Detect which cell encompasses the target text, then output its [x, y] center coordinate. 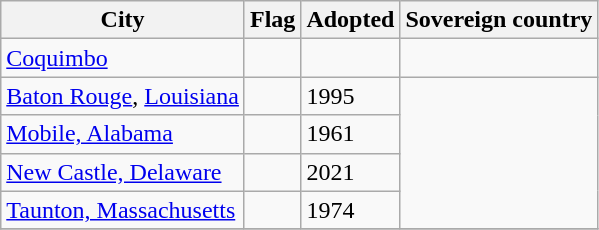
Taunton, Massachusetts [123, 210]
Baton Rouge, Louisiana [123, 96]
Mobile, Alabama [123, 134]
Flag [272, 20]
Sovereign country [499, 20]
1961 [350, 134]
City [123, 20]
1974 [350, 210]
Coquimbo [123, 58]
New Castle, Delaware [123, 172]
Adopted [350, 20]
2021 [350, 172]
1995 [350, 96]
